Return (x, y) of the center of cell containing provided text 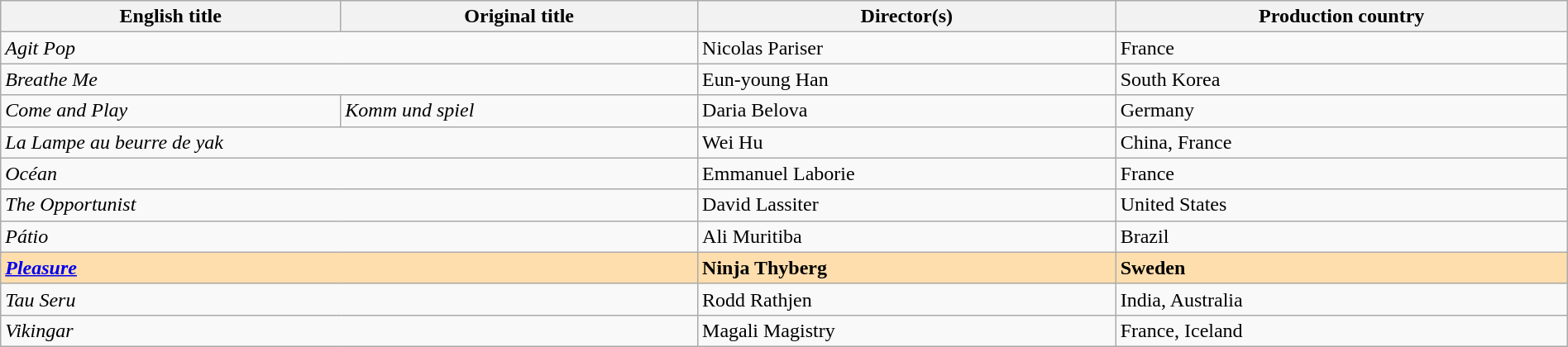
Agit Pop (349, 48)
La Lampe au beurre de yak (349, 142)
Vikingar (349, 330)
Pleasure (349, 268)
Germany (1341, 111)
Pátio (349, 236)
Nicolas Pariser (907, 48)
Rodd Rathjen (907, 299)
Original title (519, 17)
Production country (1341, 17)
Komm und spiel (519, 111)
Océan (349, 173)
United States (1341, 205)
Wei Hu (907, 142)
India, Australia (1341, 299)
Breathe Me (349, 79)
Ali Muritiba (907, 236)
South Korea (1341, 79)
China, France (1341, 142)
France, Iceland (1341, 330)
Tau Seru (349, 299)
Daria Belova (907, 111)
David Lassiter (907, 205)
Magali Magistry (907, 330)
Director(s) (907, 17)
Brazil (1341, 236)
Ninja Thyberg (907, 268)
Eun-young Han (907, 79)
The Opportunist (349, 205)
Emmanuel Laborie (907, 173)
Come and Play (170, 111)
English title (170, 17)
Sweden (1341, 268)
